Pinpoint the cell where the given text exists, returning its [X, Y] midpoint coordinate. 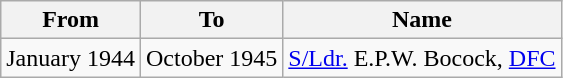
S/Ldr. E.P.W. Bocock, DFC [422, 58]
To [211, 20]
January 1944 [71, 58]
October 1945 [211, 58]
From [71, 20]
Name [422, 20]
